Output the (x, y) coordinate of the center of the cell containing the given text.  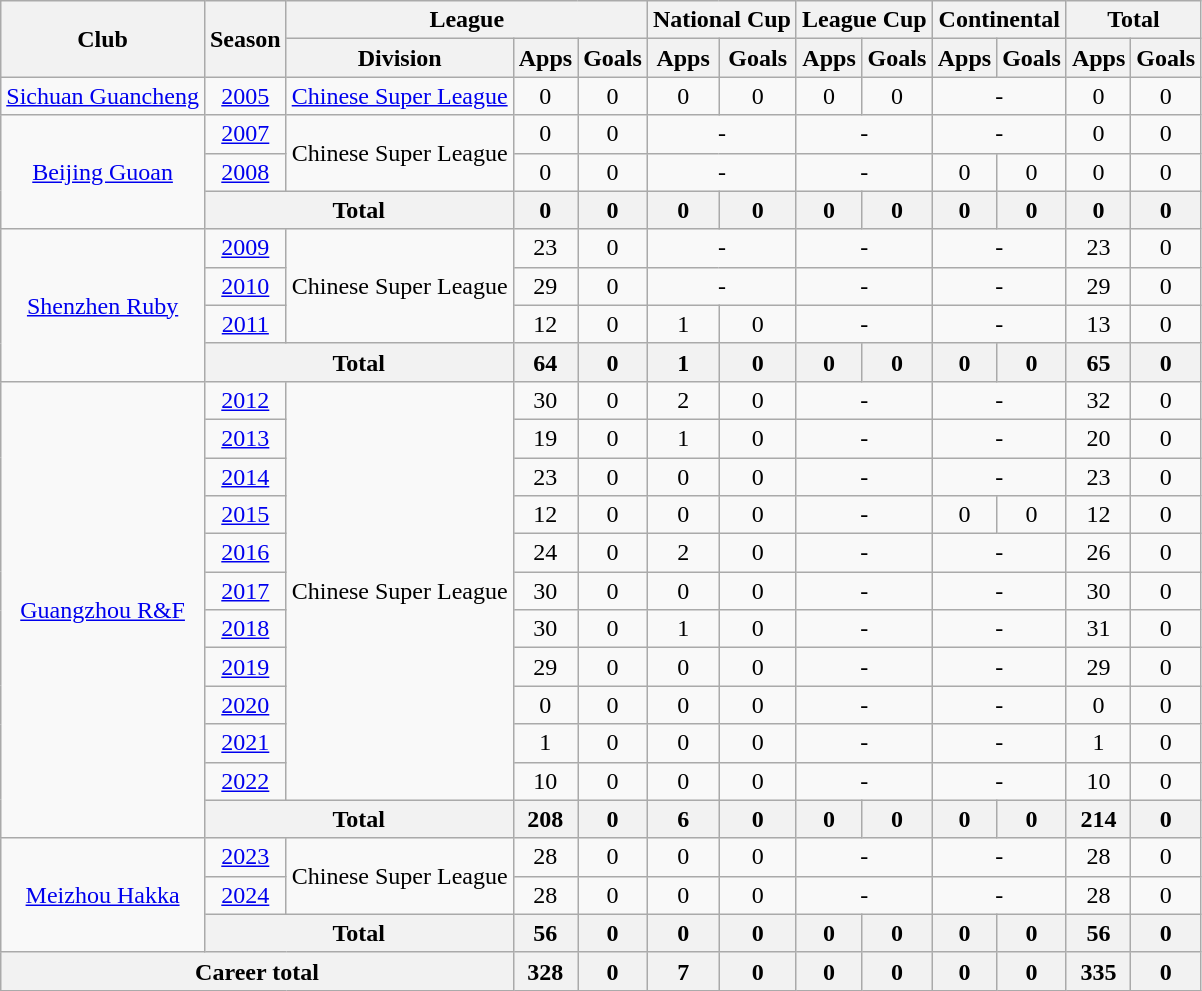
2007 (245, 134)
2023 (245, 857)
2021 (245, 743)
2008 (245, 172)
2016 (245, 553)
Division (400, 58)
2020 (245, 705)
2014 (245, 477)
2017 (245, 591)
2015 (245, 515)
335 (1098, 971)
Career total (257, 971)
Guangzhou R&F (103, 610)
31 (1098, 629)
Sichuan Guancheng (103, 96)
2011 (245, 324)
26 (1098, 553)
7 (683, 971)
Season (245, 39)
13 (1098, 324)
19 (545, 438)
2018 (245, 629)
20 (1098, 438)
League Cup (864, 20)
24 (545, 553)
Shenzhen Ruby (103, 305)
2009 (245, 248)
6 (683, 819)
2019 (245, 667)
2012 (245, 400)
2013 (245, 438)
214 (1098, 819)
2005 (245, 96)
32 (1098, 400)
208 (545, 819)
328 (545, 971)
65 (1098, 362)
Beijing Guoan (103, 172)
64 (545, 362)
League (466, 20)
Meizhou Hakka (103, 895)
2022 (245, 781)
2010 (245, 286)
Continental (999, 20)
2024 (245, 895)
Club (103, 39)
National Cup (722, 20)
